Search for the cell housing the specified text and yield its (x, y) center coordinate. 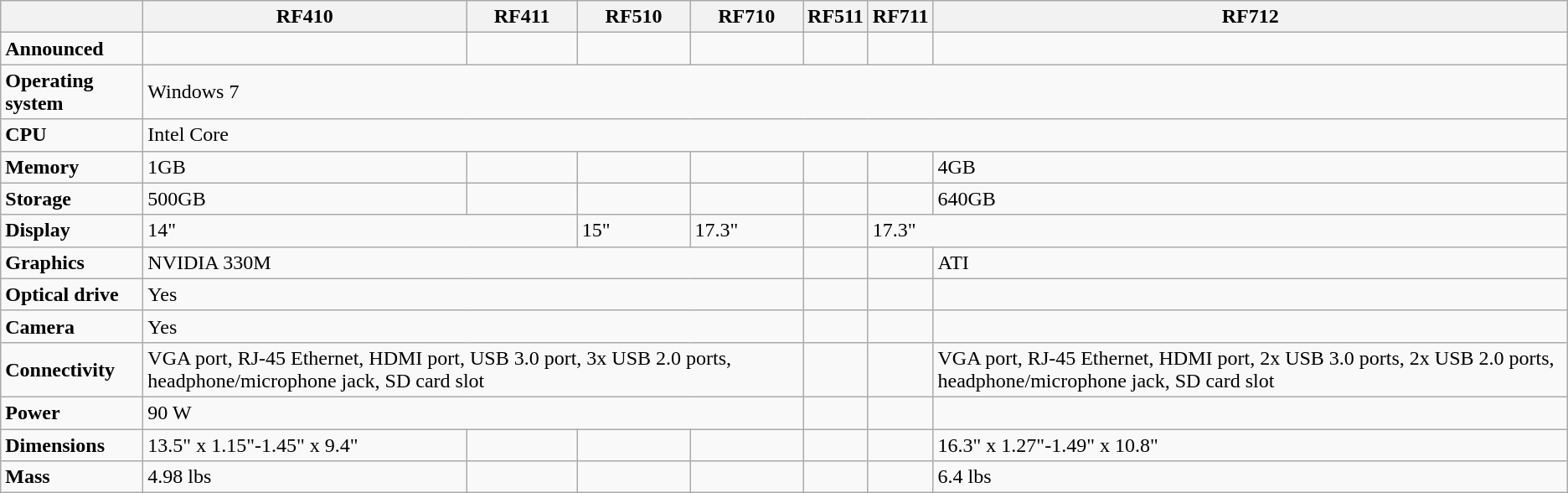
14" (360, 231)
RF712 (1250, 17)
Optical drive (72, 294)
Power (72, 413)
1GB (305, 167)
500GB (305, 199)
Display (72, 231)
RF411 (522, 17)
Announced (72, 49)
90 W (473, 413)
Camera (72, 326)
4GB (1250, 167)
Memory (72, 167)
16.3" x 1.27"-1.49" x 10.8" (1250, 445)
ATI (1250, 262)
4.98 lbs (305, 477)
640GB (1250, 199)
Storage (72, 199)
RF410 (305, 17)
VGA port, RJ-45 Ethernet, HDMI port, 2x USB 3.0 ports, 2x USB 2.0 ports, headphone/microphone jack, SD card slot (1250, 369)
RF710 (747, 17)
RF511 (836, 17)
Graphics (72, 262)
RF510 (633, 17)
15" (633, 231)
Connectivity (72, 369)
13.5" x 1.15"-1.45" x 9.4" (305, 445)
6.4 lbs (1250, 477)
VGA port, RJ-45 Ethernet, HDMI port, USB 3.0 port, 3x USB 2.0 ports, headphone/microphone jack, SD card slot (473, 369)
Intel Core (855, 135)
Mass (72, 477)
NVIDIA 330M (473, 262)
CPU (72, 135)
Operating system (72, 92)
RF711 (900, 17)
Windows 7 (855, 92)
Dimensions (72, 445)
